Determine the (X, Y) coordinate at the center of the cell enclosing the given text.  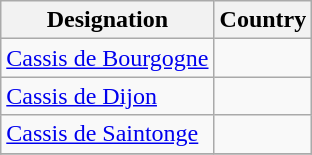
Cassis de Dijon (108, 96)
Cassis de Bourgogne (108, 58)
Designation (108, 20)
Cassis de Saintonge (108, 134)
Country (263, 20)
